Scan for the cell matching the given text and deliver its [X, Y] coordinate at center. 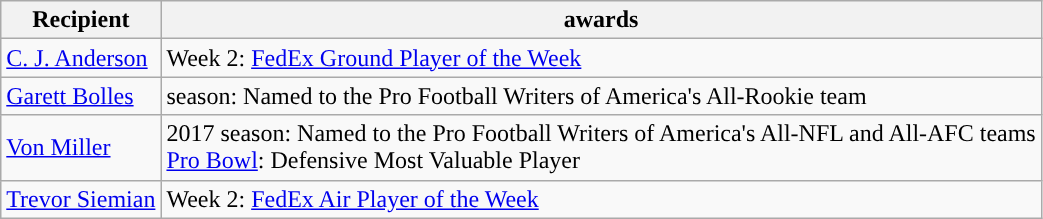
Garett Bolles [81, 96]
season: Named to the Pro Football Writers of America's All-Rookie team [601, 96]
Trevor Siemian [81, 199]
Week 2: FedEx Air Player of the Week [601, 199]
C. J. Anderson [81, 58]
2017 season: Named to the Pro Football Writers of America's All-NFL and All-AFC teamsPro Bowl: Defensive Most Valuable Player [601, 148]
Week 2: FedEx Ground Player of the Week [601, 58]
awards [601, 20]
Von Miller [81, 148]
Recipient [81, 20]
